Locate the cell with the specified text and output its (X, Y) center coordinate. 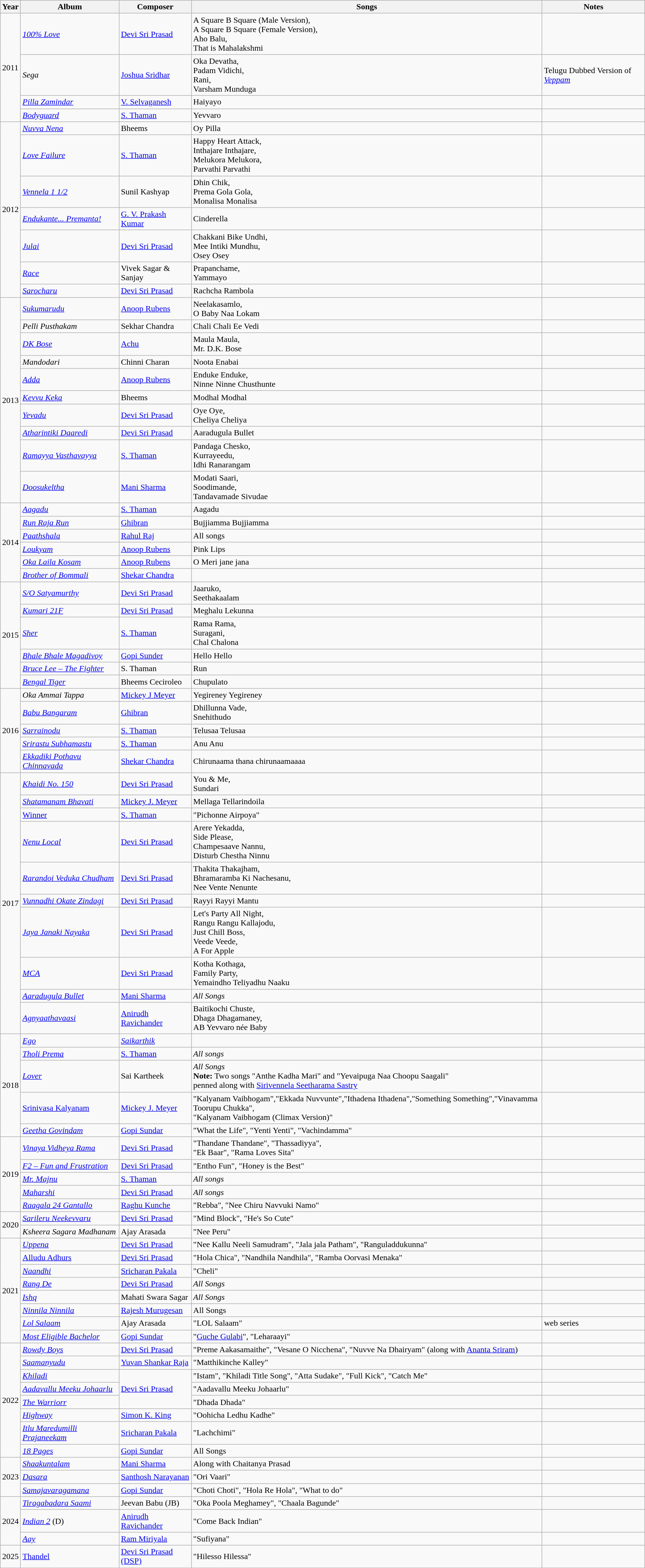
You & Me, Sundari (367, 784)
Ishq (70, 1297)
Ego (70, 1041)
Yevvaro (367, 115)
Chinni Charan (155, 362)
Adda (70, 380)
Saamanyudu (70, 1363)
"Come Back Indian" (367, 1521)
2016 (10, 730)
Telusaa Telusaa (367, 730)
Mickey J Meyer (155, 695)
Bruce Lee – The Fighter (70, 669)
Dasara (70, 1477)
"Mind Block", "He's So Cute" (367, 1218)
Agnyaathavaasi (70, 1018)
Itlu Maredumilli Prajaneekam (70, 1433)
"Thandane Thandane", "Thassadiyya","Ek Baar", "Rama Loves Sita" (367, 1148)
Santhosh Narayanan (155, 1477)
Nenu Local (70, 842)
2024 (10, 1521)
Mellaga Tellarindoila (367, 801)
Oka Ammai Tappa (70, 695)
Let's Party All Night, Rangu Rangu Kallajodu, Just Chill Boss, Veede Veede, A For Apple (367, 932)
Maharshi (70, 1192)
Aadavallu Meeku Johaarlu (70, 1389)
"Entho Fun", "Honey is the Best" (367, 1166)
"LOL Salaam" (367, 1323)
Pilla Zamindar (70, 102)
Race (70, 273)
Rajesh Murugesan (155, 1310)
"Lachchimi" (367, 1433)
Album (70, 7)
2012 (10, 210)
"Sufiyana" (367, 1539)
2011 (10, 68)
Hello Hello (367, 656)
"Ori Vaari" (367, 1477)
Ksheera Sagara Madhanam (70, 1232)
Yegireney Yegireney (367, 695)
Sarileru Neekevvaru (70, 1218)
web series (593, 1323)
Prapanchame,Yammayo (367, 273)
Notes (593, 7)
Ekkadiki Pothavu Chinnavada (70, 761)
Noota Enabai (367, 362)
2021 (10, 1291)
Thakita Thakajham, Bhramaramba Ki Nachesanu, Nee Vente Nenunte (367, 878)
"Guche Gulabi", "Leharaayi" (367, 1336)
Khiladi (70, 1376)
"Cheli" (367, 1271)
Composer (155, 7)
Kumari 21F (70, 611)
Bengal Tiger (70, 682)
Modati Saari,Soodimande,Tandavamade Sivudae (367, 487)
Lover (70, 1076)
Indian 2 (D) (70, 1521)
"Dhada Dhada" (367, 1402)
Kevvu Keka (70, 397)
O Meri jane jana (367, 562)
Telugu Dubbed Version of Veppam (593, 75)
"Istam", "Khiladi Title Song", "Atta Sudake", "Full Kick", "Catch Me" (367, 1376)
Vinaya Vidheya Rama (70, 1148)
2020 (10, 1225)
Ramayya Vasthavayya (70, 455)
Kotha Kothaga, Family Party, Yemaindho Teliyadhu Naaku (367, 973)
Raagala 24 Gantallo (70, 1205)
Bheems Ceciroleo (155, 682)
Loukyam (70, 549)
Nuvva Nena (70, 128)
Jeevan Babu (JB) (155, 1503)
Happy Heart Attack,Inthajare Inthajare,Melukora Melukora,Parvathi Parvathi (367, 155)
Highway (70, 1415)
Doosukeltha (70, 487)
Songs (367, 7)
Jaya Janaki Nayaka (70, 932)
Mandodari (70, 362)
Love Failure (70, 155)
Tiragabadara Saami (70, 1503)
Haiyayo (367, 102)
Oy Pilla (367, 128)
Most Eligible Bachelor (70, 1336)
Chupulato (367, 682)
Babu Bangaram (70, 713)
Gopi Sunder (155, 656)
Meghalu Lekunna (367, 611)
Sekhar Chandra (155, 326)
Ram Miriyala (155, 1539)
S/O Satyamurthy (70, 593)
Achu (155, 344)
2019 (10, 1174)
"Matthikinche Kalley" (367, 1363)
18 Pages (70, 1451)
2025 (10, 1557)
Rahul Raj (155, 536)
Rang De (70, 1284)
Chali Chali Ee Vedi (367, 326)
Bodyguard (70, 115)
Modhal Modhal (367, 397)
Sukumarudu (70, 308)
Vunnadhi Okate Zindagi (70, 901)
Dhillunna Vade,Snehithudo (367, 713)
Yevadu (70, 415)
Oye Oye,Cheliya Cheliya (367, 415)
Lol Salaam (70, 1323)
Sai Kartheek (155, 1076)
Bujjiamma Bujjiamma (367, 523)
Sarocharu (70, 291)
Pink Lips (367, 549)
Rowdy Boys (70, 1349)
Endukante... Premanta! (70, 219)
2013 (10, 400)
Ninnila Ninnila (70, 1310)
Samajavaragamana (70, 1490)
All SongsNote: Two songs "Anthe Kadha Mari" and "Yevaipuga Naa Choopu Saagali"penned along with Sirivennela Seetharama Sastry (367, 1076)
"Hilesso Hilessa" (367, 1557)
Brother of Bommali (70, 575)
Julai (70, 246)
Thandel (70, 1557)
"Kalyanam Vaibhogam","Ekkada Nuvvunte","Ithadena Ithadena","Something Something","Vinavamma Toorupu Chukka","Kalyanam Vaibhogam (Climax Version)" (367, 1108)
V. Selvaganesh (155, 102)
Rarandoi Veduka Chudham (70, 878)
"Pichonne Airpoya" (367, 815)
Shatamanam Bhavati (70, 801)
Jaaruko,Seethakaalam (367, 593)
Rachcha Rambola (367, 291)
Vivek Sagar & Sanjay (155, 273)
100% Love (70, 34)
Rayyi Rayyi Mantu (367, 901)
Vennela 1 1/2 (70, 192)
Year (10, 7)
"Hola Chica", "Nandhila Nandhila", "Ramba Oorvasi Menaka" (367, 1258)
2017 (10, 903)
Yuvan Shankar Raja (155, 1363)
Chirunaama thana chirunaamaaaa (367, 761)
2014 (10, 542)
Bhale Bhale Magadivoy (70, 656)
Pelli Pusthakam (70, 326)
MCA (70, 973)
Tholi Prema (70, 1054)
Srinivasa Kalyanam (70, 1108)
"What the Life", "Yenti Yenti", "Vachindamma" (367, 1130)
Enduke Enduke,Ninne Ninne Chusthunte (367, 380)
2015 (10, 635)
The Warriorr (70, 1402)
Saikarthik (155, 1041)
Run Raja Run (70, 523)
Geetha Govindam (70, 1130)
Arere Yekadda, Side Please, Champesaave Nannu, Disturb Chestha Ninnu (367, 842)
Dhin Chik,Prema Gola Gola,Monalisa Monalisa (367, 192)
Sega (70, 75)
Atharintiki Daaredi (70, 433)
Chakkani Bike Undhi,Mee Intiki Mundhu,Osey Osey (367, 246)
Joshua Sridhar (155, 75)
Aay (70, 1539)
Pandaga Chesko,Kurrayeedu,Idhi Ranarangam (367, 455)
"Preme Aakasamaithe", "Vesane O Nicchena", "Nuvve Na Dhairyam" (along with Ananta Sriram) (367, 1349)
Sunil Kashyap (155, 192)
Anu Anu (367, 743)
Oka Devatha,Padam Vidichi,Rani,Varsham Munduga (367, 75)
Along with Chaitanya Prasad (367, 1464)
Simon K. King (155, 1415)
Raghu Kunche (155, 1205)
Mr. Majnu (70, 1179)
DK Bose (70, 344)
2018 (10, 1085)
2023 (10, 1477)
"Rebba", "Nee Chiru Navvuki Namo" (367, 1205)
Sher (70, 633)
A Square B Square (Male Version),A Square B Square (Female Version),Aho Balu,That is Mahalakshmi (367, 34)
Cinderella (367, 219)
"Choti Choti", "Hola Re Hola", "What to do" (367, 1490)
"Aadavallu Meeku Johaarlu" (367, 1389)
Rama Rama, Suragani, Chal Chalona (367, 633)
Oka Laila Kosam (70, 562)
Baitikochi Chuste, Dhaga Dhagamaney, AB Yevvaro née Baby (367, 1018)
Winner (70, 815)
Uppena (70, 1245)
"Oka Poola Meghamey", "Chaala Bagunde" (367, 1503)
"Nee Kallu Neeli Samudram", "Jala jala Patham", "Ranguladdukunna" (367, 1245)
Maula Maula,Mr. D.K. Bose (367, 344)
F2 – Fun and Frustration (70, 1166)
Devi Sri Prasad (DSP) (155, 1557)
Paathshala (70, 536)
Sarrainodu (70, 730)
Khaidi No. 150 (70, 784)
Run (367, 669)
Shaakuntalam (70, 1464)
G. V. Prakash Kumar (155, 219)
Mahati Swara Sagar (155, 1297)
"Nee Peru" (367, 1232)
Naandhi (70, 1271)
2022 (10, 1400)
Neelakasamlo,O Baby Naa Lokam (367, 308)
"Oohicha Ledhu Kadhe" (367, 1415)
Srirastu Subhamastu (70, 743)
Alludu Adhurs (70, 1258)
